Return the [X, Y] coordinate for the center point of the cell that contains the specified text.  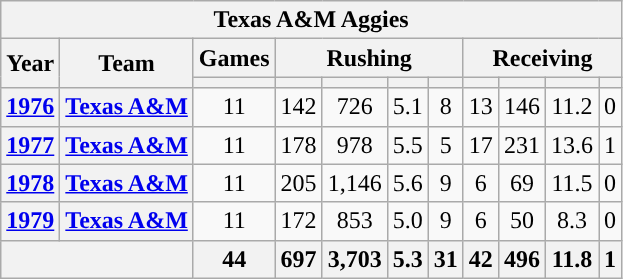
231 [522, 145]
Year [30, 64]
978 [354, 145]
178 [298, 145]
8.3 [572, 221]
Games [234, 58]
172 [298, 221]
1978 [30, 183]
5.1 [408, 107]
142 [298, 107]
Receiving [542, 58]
697 [298, 259]
11.8 [572, 259]
50 [522, 221]
Texas A&M Aggies [312, 20]
5.5 [408, 145]
42 [480, 259]
496 [522, 259]
13.6 [572, 145]
205 [298, 183]
8 [446, 107]
44 [234, 259]
Team [127, 64]
146 [522, 107]
5.0 [408, 221]
1977 [30, 145]
1979 [30, 221]
5 [446, 145]
853 [354, 221]
69 [522, 183]
3,703 [354, 259]
17 [480, 145]
1976 [30, 107]
726 [354, 107]
13 [480, 107]
31 [446, 259]
11.5 [572, 183]
1,146 [354, 183]
5.3 [408, 259]
5.6 [408, 183]
11.2 [572, 107]
Rushing [369, 58]
